From the cell containing the given text, extract its center point as (X, Y) coordinate. 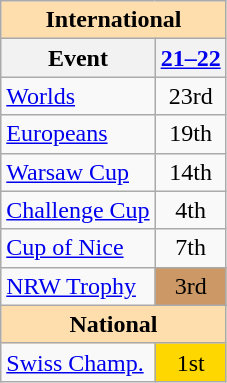
Cup of Nice (78, 248)
Worlds (78, 96)
NRW Trophy (78, 286)
3rd (190, 286)
1st (190, 362)
Challenge Cup (78, 210)
Event (78, 58)
7th (190, 248)
23rd (190, 96)
4th (190, 210)
Warsaw Cup (78, 172)
14th (190, 172)
National (114, 324)
21–22 (190, 58)
19th (190, 134)
Europeans (78, 134)
Swiss Champ. (78, 362)
International (114, 20)
